Locate the cell with the specified text and output its (x, y) center coordinate. 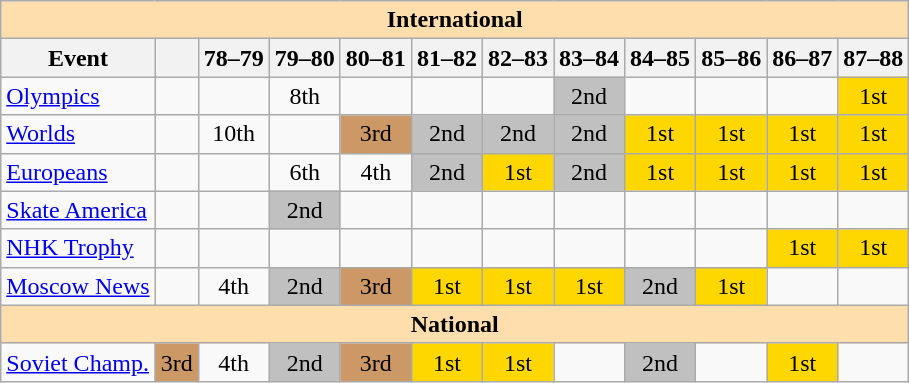
National (455, 324)
78–79 (234, 58)
85–86 (732, 58)
86–87 (802, 58)
87–88 (874, 58)
Olympics (78, 96)
10th (234, 134)
8th (304, 96)
80–81 (376, 58)
Europeans (78, 172)
International (455, 20)
79–80 (304, 58)
83–84 (590, 58)
6th (304, 172)
82–83 (518, 58)
84–85 (660, 58)
Moscow News (78, 286)
Worlds (78, 134)
NHK Trophy (78, 248)
81–82 (446, 58)
Skate America (78, 210)
Event (78, 58)
Soviet Champ. (78, 362)
